Identify which cell holds the provided text, then report its (X, Y) central coordinate. 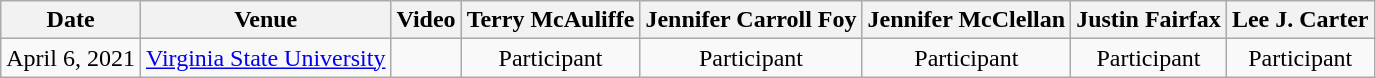
Terry McAuliffe (550, 20)
Date (71, 20)
Virginia State University (265, 58)
Venue (265, 20)
Video (426, 20)
Jennifer Carroll Foy (751, 20)
Jennifer McClellan (966, 20)
Lee J. Carter (1300, 20)
April 6, 2021 (71, 58)
Justin Fairfax (1149, 20)
